Capture the cell that displays the provided text and extract its [X, Y] central coordinate. 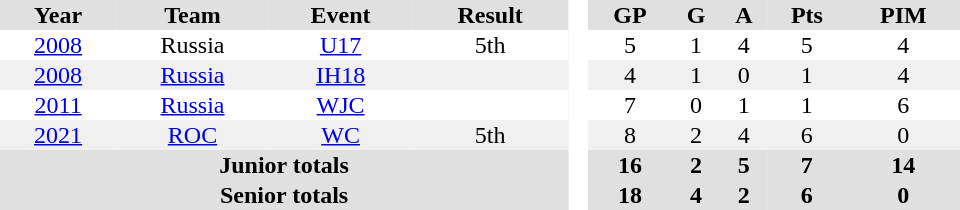
14 [904, 165]
WJC [341, 105]
PIM [904, 15]
IH18 [341, 75]
Year [58, 15]
2011 [58, 105]
G [696, 15]
Junior totals [284, 165]
16 [630, 165]
8 [630, 135]
ROC [192, 135]
Team [192, 15]
Pts [807, 15]
GP [630, 15]
Event [341, 15]
Senior totals [284, 195]
2021 [58, 135]
Result [490, 15]
18 [630, 195]
U17 [341, 45]
WC [341, 135]
A [744, 15]
